Detect which cell encompasses the target text, then output its (X, Y) center coordinate. 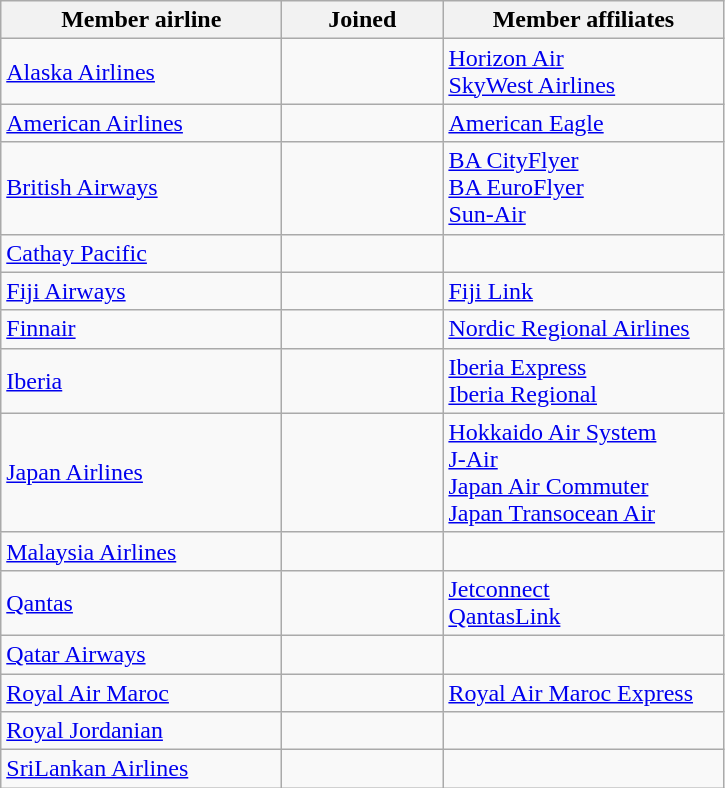
SriLankan Airlines (142, 769)
British Airways (142, 188)
Jetconnect QantasLink (584, 602)
Nordic Regional Airlines (584, 329)
Cathay Pacific (142, 253)
Horizon Air SkyWest Airlines (584, 72)
BA CityFlyer BA EuroFlyer Sun-Air (584, 188)
Fiji Link (584, 291)
Joined (362, 20)
Iberia (142, 380)
Hokkaido Air System J-Air Japan Air Commuter Japan Transocean Air (584, 472)
Qantas (142, 602)
Iberia Express Iberia Regional (584, 380)
American Eagle (584, 123)
Japan Airlines (142, 472)
Royal Air Maroc (142, 693)
Malaysia Airlines (142, 551)
Member affiliates (584, 20)
Member airline (142, 20)
Alaska Airlines (142, 72)
Royal Air Maroc Express (584, 693)
Finnair (142, 329)
American Airlines (142, 123)
Qatar Airways (142, 654)
Fiji Airways (142, 291)
Royal Jordanian (142, 731)
